Return [x, y] of the center of cell containing provided text 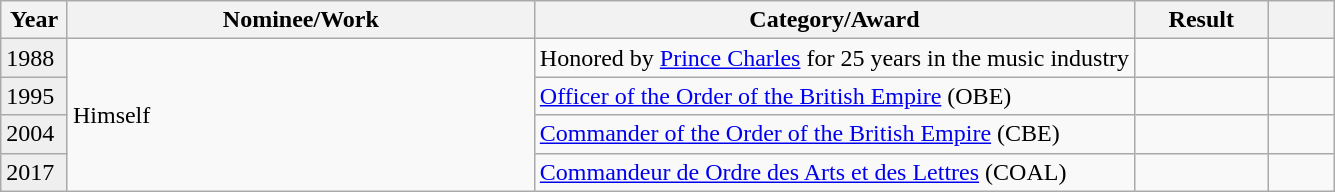
Result [1202, 20]
Commandeur de Ordre des Arts et des Lettres (COAL) [834, 172]
Year [34, 20]
1988 [34, 58]
2017 [34, 172]
Honored by Prince Charles for 25 years in the music industry [834, 58]
1995 [34, 96]
2004 [34, 134]
Category/Award [834, 20]
Commander of the Order of the British Empire (CBE) [834, 134]
Officer of the Order of the British Empire (OBE) [834, 96]
Nominee/Work [300, 20]
Himself [300, 115]
